From the cell containing the given text, extract its center point as (x, y) coordinate. 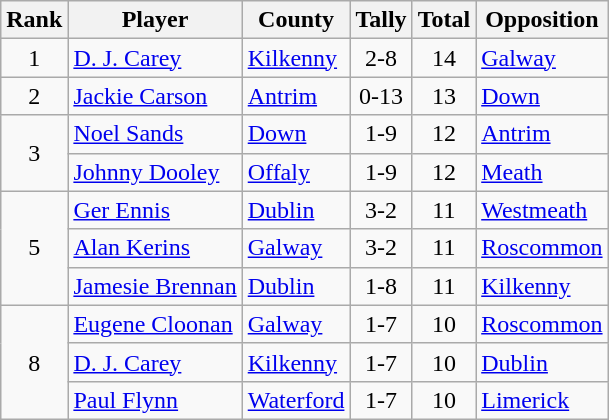
1 (34, 58)
Meath (542, 172)
0-13 (381, 96)
Johnny Dooley (155, 172)
Westmeath (542, 210)
Jackie Carson (155, 96)
5 (34, 248)
14 (444, 58)
Offaly (296, 172)
Limerick (542, 400)
2-8 (381, 58)
Rank (34, 20)
County (296, 20)
13 (444, 96)
Jamesie Brennan (155, 286)
Paul Flynn (155, 400)
Opposition (542, 20)
2 (34, 96)
Noel Sands (155, 134)
Eugene Cloonan (155, 324)
1-8 (381, 286)
3 (34, 153)
Ger Ennis (155, 210)
Alan Kerins (155, 248)
Total (444, 20)
Player (155, 20)
Waterford (296, 400)
8 (34, 362)
Tally (381, 20)
